Return [x, y] of the center of cell containing provided text 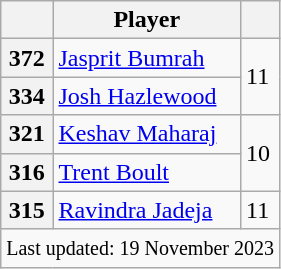
321 [27, 134]
315 [27, 210]
Player [147, 20]
334 [27, 96]
Josh Hazlewood [147, 96]
Last updated: 19 November 2023 [140, 248]
10 [260, 153]
Trent Boult [147, 172]
316 [27, 172]
372 [27, 58]
Ravindra Jadeja [147, 210]
Keshav Maharaj [147, 134]
Jasprit Bumrah [147, 58]
